Scan for the cell matching the given text and deliver its (x, y) coordinate at center. 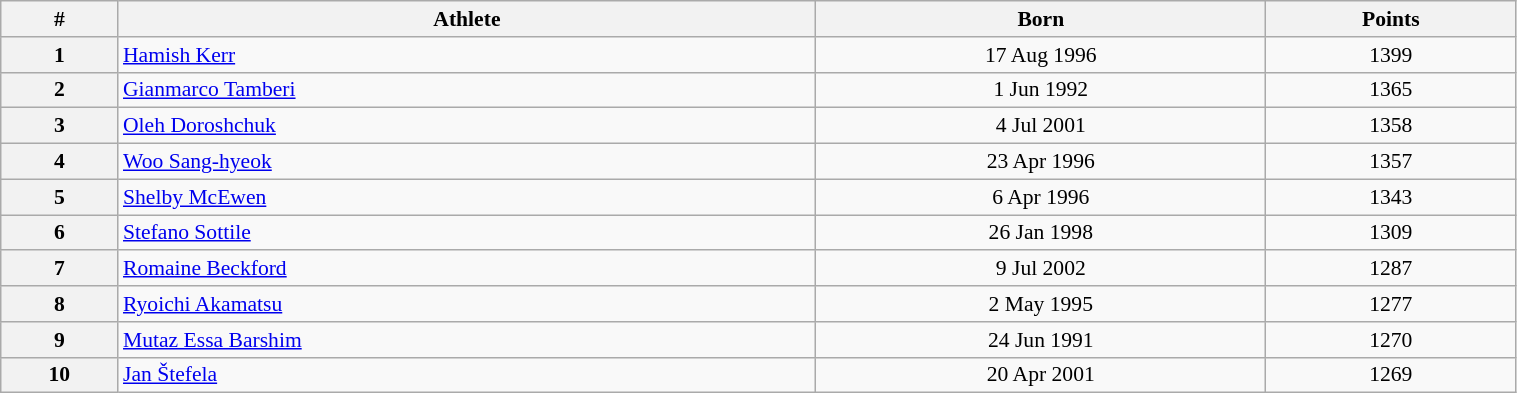
6 Apr 1996 (1041, 197)
Hamish Kerr (467, 55)
Stefano Sottile (467, 233)
# (60, 19)
1343 (1391, 197)
24 Jun 1991 (1041, 340)
Athlete (467, 19)
6 (60, 233)
Jan Štefela (467, 375)
8 (60, 304)
1277 (1391, 304)
10 (60, 375)
20 Apr 2001 (1041, 375)
1365 (1391, 90)
4 Jul 2001 (1041, 126)
4 (60, 162)
Gianmarco Tamberi (467, 90)
Mutaz Essa Barshim (467, 340)
1399 (1391, 55)
1 (60, 55)
9 (60, 340)
1 Jun 1992 (1041, 90)
Ryoichi Akamatsu (467, 304)
1357 (1391, 162)
Romaine Beckford (467, 269)
1358 (1391, 126)
1270 (1391, 340)
2 May 1995 (1041, 304)
Born (1041, 19)
1287 (1391, 269)
23 Apr 1996 (1041, 162)
Oleh Doroshchuk (467, 126)
5 (60, 197)
Shelby McEwen (467, 197)
26 Jan 1998 (1041, 233)
17 Aug 1996 (1041, 55)
1309 (1391, 233)
7 (60, 269)
2 (60, 90)
9 Jul 2002 (1041, 269)
Points (1391, 19)
3 (60, 126)
Woo Sang-hyeok (467, 162)
1269 (1391, 375)
